From the cell containing the given text, extract its center point as [X, Y] coordinate. 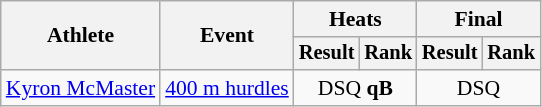
DSQ [478, 88]
Final [478, 19]
Event [227, 36]
Athlete [80, 36]
400 m hurdles [227, 88]
Kyron McMaster [80, 88]
DSQ qB [356, 88]
Heats [356, 19]
